Capture the cell that displays the provided text and extract its [x, y] central coordinate. 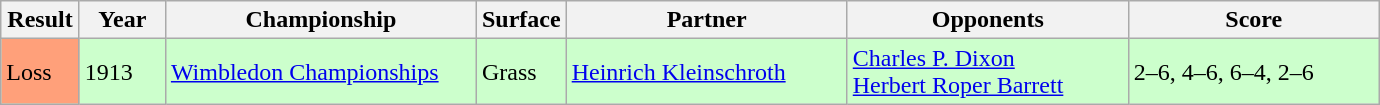
Year [122, 20]
1913 [122, 72]
Partner [706, 20]
Result [40, 20]
Opponents [988, 20]
Loss [40, 72]
Grass [521, 72]
Charles P. Dixon Herbert Roper Barrett [988, 72]
Championship [320, 20]
Score [1254, 20]
Heinrich Kleinschroth [706, 72]
Surface [521, 20]
Wimbledon Championships [320, 72]
2–6, 4–6, 6–4, 2–6 [1254, 72]
